Return the [X, Y] coordinate for the center point of the cell that contains the specified text.  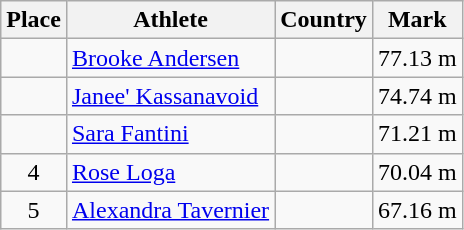
Alexandra Tavernier [170, 210]
Athlete [170, 20]
Mark [417, 20]
Rose Loga [170, 172]
Janee' Kassanavoid [170, 96]
4 [34, 172]
5 [34, 210]
71.21 m [417, 134]
Country [324, 20]
Brooke Andersen [170, 58]
67.16 m [417, 210]
Place [34, 20]
70.04 m [417, 172]
74.74 m [417, 96]
77.13 m [417, 58]
Sara Fantini [170, 134]
